Search for the cell housing the specified text and yield its (X, Y) center coordinate. 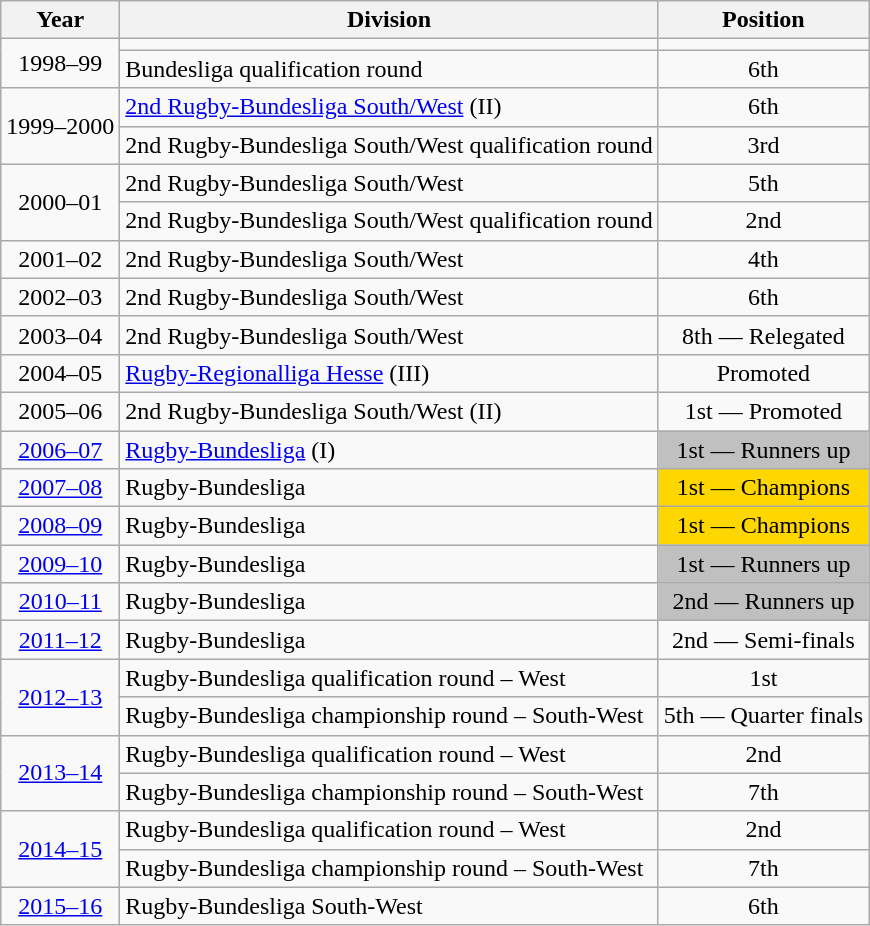
1999–2000 (60, 126)
2014–15 (60, 849)
2008–09 (60, 526)
Bundesliga qualification round (389, 69)
2013–14 (60, 773)
2011–12 (60, 640)
2012–13 (60, 697)
2002–03 (60, 297)
2005–06 (60, 411)
2001–02 (60, 259)
2009–10 (60, 564)
Division (389, 20)
Year (60, 20)
2004–05 (60, 373)
Rugby-Bundesliga South-West (389, 906)
2nd — Runners up (763, 602)
2000–01 (60, 202)
8th — Relegated (763, 335)
2015–16 (60, 906)
2006–07 (60, 449)
2007–08 (60, 488)
1st — Promoted (763, 411)
5th (763, 183)
1st (763, 678)
Promoted (763, 373)
Rugby-Regionalliga Hesse (III) (389, 373)
Rugby-Bundesliga (I) (389, 449)
Position (763, 20)
2010–11 (60, 602)
5th — Quarter finals (763, 716)
4th (763, 259)
2003–04 (60, 335)
3rd (763, 145)
2nd — Semi-finals (763, 640)
1998–99 (60, 64)
